Return [x, y] of the center of cell containing provided text 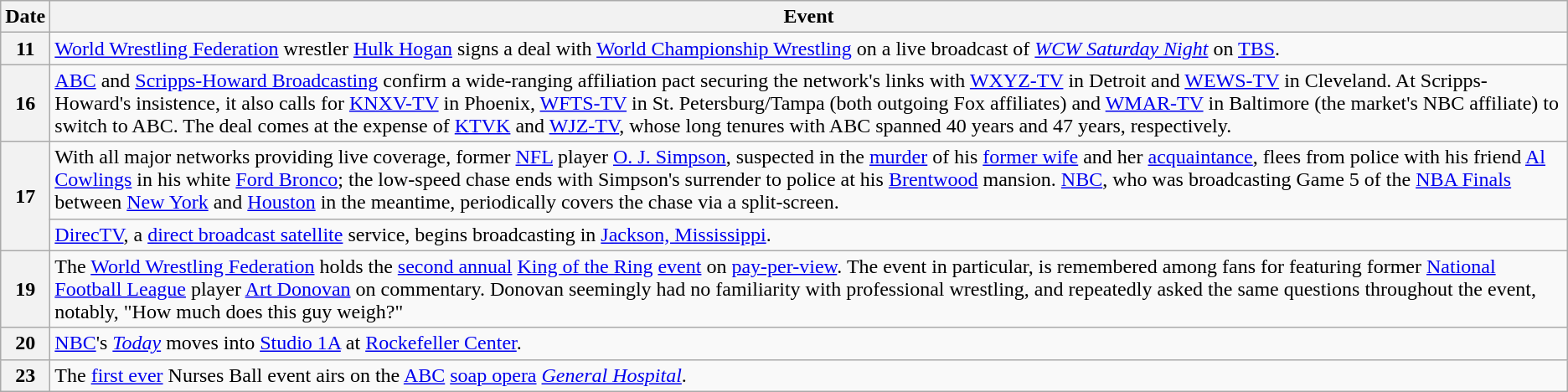
DirecTV, a direct broadcast satellite service, begins broadcasting in Jackson, Mississippi. [809, 235]
23 [25, 375]
20 [25, 343]
NBC's Today moves into Studio 1A at Rockefeller Center. [809, 343]
19 [25, 289]
The first ever Nurses Ball event airs on the ABC soap opera General Hospital. [809, 375]
11 [25, 49]
Date [25, 17]
Event [809, 17]
16 [25, 103]
17 [25, 196]
World Wrestling Federation wrestler Hulk Hogan signs a deal with World Championship Wrestling on a live broadcast of WCW Saturday Night on TBS. [809, 49]
